Return (x, y) of the center of cell containing provided text 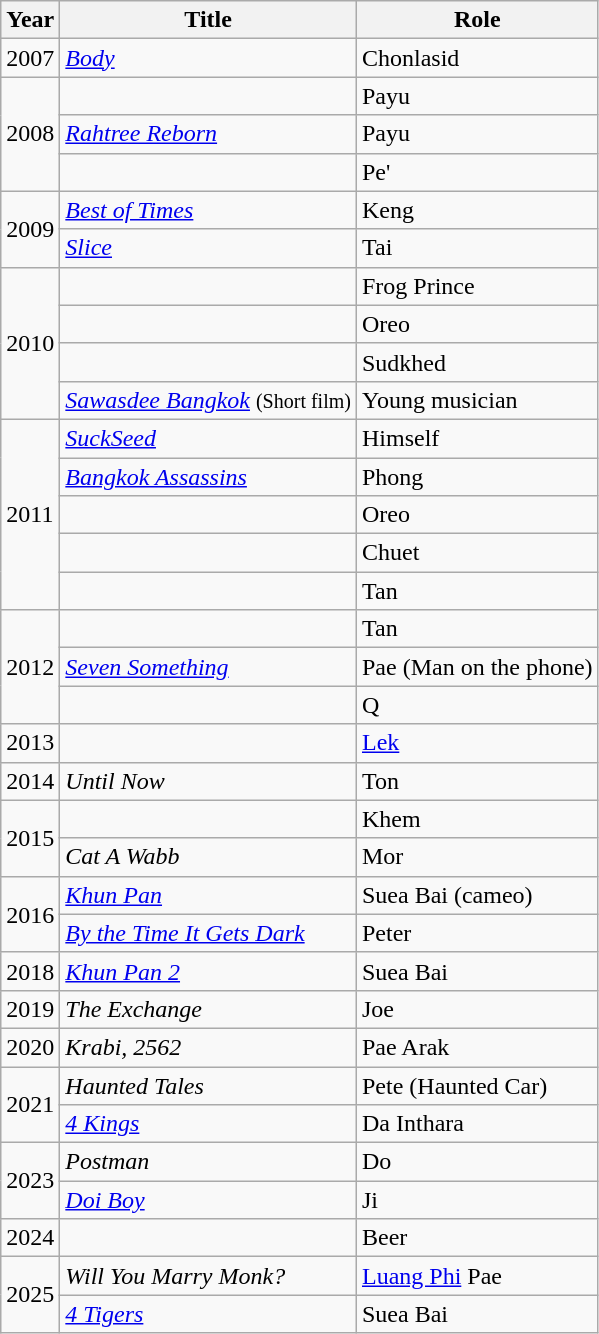
Pae Arak (477, 1047)
2007 (30, 58)
Postman (208, 1162)
Rahtree Reborn (208, 134)
Until Now (208, 781)
2018 (30, 971)
Q (477, 705)
Best of Times (208, 210)
Tai (477, 248)
Khem (477, 819)
4 Tigers (208, 1314)
Doi Boy (208, 1200)
2014 (30, 781)
Role (477, 20)
Do (477, 1162)
2010 (30, 343)
2015 (30, 838)
Pete (Haunted Car) (477, 1085)
Beer (477, 1238)
Joe (477, 1009)
Keng (477, 210)
2020 (30, 1047)
Phong (477, 477)
2016 (30, 914)
Will You Marry Monk? (208, 1276)
2024 (30, 1238)
Cat A Wabb (208, 857)
4 Kings (208, 1124)
Peter (477, 933)
Pe' (477, 172)
Ton (477, 781)
2013 (30, 743)
2009 (30, 229)
Frog Prince (477, 286)
Young musician (477, 400)
The Exchange (208, 1009)
Krabi, 2562 (208, 1047)
Slice (208, 248)
Chuet (477, 553)
Da Inthara (477, 1124)
Body (208, 58)
2008 (30, 134)
Ji (477, 1200)
By the Time It Gets Dark (208, 933)
2019 (30, 1009)
2025 (30, 1295)
Title (208, 20)
Pae (Man on the phone) (477, 667)
Luang Phi Pae (477, 1276)
2023 (30, 1181)
Sudkhed (477, 362)
Haunted Tales (208, 1085)
SuckSeed (208, 438)
Lek (477, 743)
Khun Pan 2 (208, 971)
Year (30, 20)
2012 (30, 667)
Bangkok Assassins (208, 477)
Sawasdee Bangkok (Short film) (208, 400)
Khun Pan (208, 895)
2021 (30, 1104)
Mor (477, 857)
Himself (477, 438)
Chonlasid (477, 58)
2011 (30, 514)
Seven Something (208, 667)
Suea Bai (cameo) (477, 895)
